Detect which cell encompasses the target text, then output its (x, y) center coordinate. 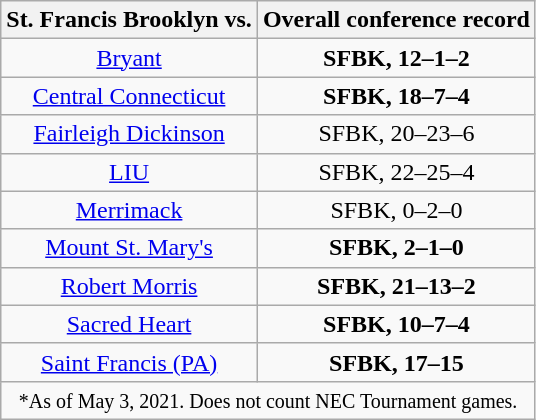
St. Francis Brooklyn vs. (130, 20)
LIU (130, 172)
Sacred Heart (130, 324)
SFBK, 12–1–2 (396, 58)
*As of May 3, 2021. Does not count NEC Tournament games. (268, 400)
Mount St. Mary's (130, 248)
SFBK, 22–25–4 (396, 172)
Central Connecticut (130, 96)
SFBK, 18–7–4 (396, 96)
SFBK, 0–2–0 (396, 210)
Overall conference record (396, 20)
Fairleigh Dickinson (130, 134)
Bryant (130, 58)
Merrimack (130, 210)
SFBK, 17–15 (396, 362)
Saint Francis (PA) (130, 362)
SFBK, 10–7–4 (396, 324)
SFBK, 20–23–6 (396, 134)
SFBK, 21–13–2 (396, 286)
Robert Morris (130, 286)
SFBK, 2–1–0 (396, 248)
